Find where the given text appears and provide that cell's center as (X, Y) coordinate. 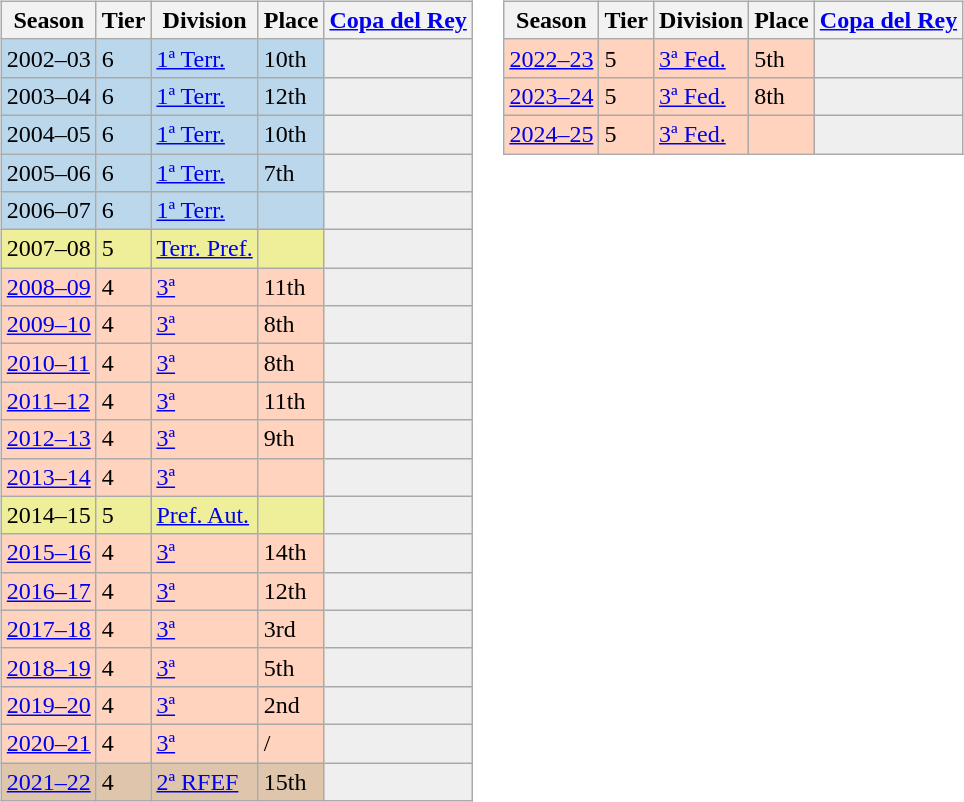
/ (291, 743)
14th (291, 553)
7th (291, 173)
2008–09 (48, 287)
Pref. Aut. (204, 515)
2ª RFEF (204, 781)
2024–25 (552, 134)
2015–16 (48, 553)
2003–04 (48, 96)
2018–19 (48, 667)
Terr. Pref. (204, 249)
2006–07 (48, 211)
2023–24 (552, 96)
2002–03 (48, 58)
2020–21 (48, 743)
9th (291, 439)
2009–10 (48, 325)
2010–11 (48, 363)
2017–18 (48, 629)
2007–08 (48, 249)
2021–22 (48, 781)
2022–23 (552, 58)
2012–13 (48, 439)
3rd (291, 629)
2005–06 (48, 173)
2nd (291, 705)
2004–05 (48, 134)
2013–14 (48, 477)
2016–17 (48, 591)
15th (291, 781)
2011–12 (48, 401)
2019–20 (48, 705)
2014–15 (48, 515)
